Return [X, Y] of the center of cell containing provided text 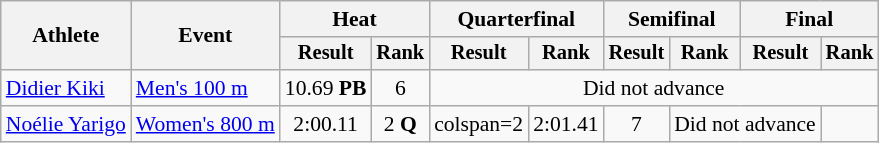
Women's 800 m [206, 124]
Didier Kiki [66, 88]
Event [206, 36]
2 Q [400, 124]
7 [637, 124]
Noélie Yarigo [66, 124]
10.69 PB [326, 88]
Semifinal [672, 19]
Final [809, 19]
Men's 100 m [206, 88]
colspan=2 [478, 124]
2:00.11 [326, 124]
6 [400, 88]
Heat [354, 19]
Quarterfinal [516, 19]
2:01.41 [566, 124]
Athlete [66, 36]
